Detect which cell encompasses the target text, then output its [x, y] center coordinate. 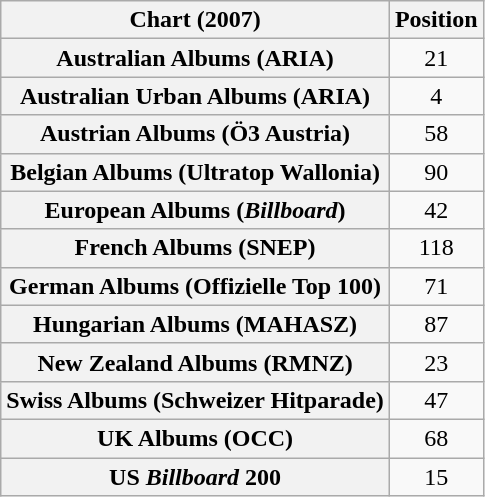
71 [436, 286]
US Billboard 200 [196, 477]
21 [436, 58]
German Albums (Offizielle Top 100) [196, 286]
118 [436, 248]
Position [436, 20]
Swiss Albums (Schweizer Hitparade) [196, 400]
Australian Albums (ARIA) [196, 58]
UK Albums (OCC) [196, 438]
Austrian Albums (Ö3 Austria) [196, 134]
European Albums (Billboard) [196, 210]
68 [436, 438]
90 [436, 172]
15 [436, 477]
47 [436, 400]
Belgian Albums (Ultratop Wallonia) [196, 172]
58 [436, 134]
French Albums (SNEP) [196, 248]
4 [436, 96]
23 [436, 362]
42 [436, 210]
New Zealand Albums (RMNZ) [196, 362]
Australian Urban Albums (ARIA) [196, 96]
87 [436, 324]
Hungarian Albums (MAHASZ) [196, 324]
Chart (2007) [196, 20]
